Pinpoint the cell where the given text exists, returning its [X, Y] midpoint coordinate. 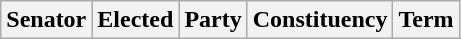
Constituency [320, 20]
Term [426, 20]
Elected [136, 20]
Party [213, 20]
Senator [46, 20]
